Return the (x, y) coordinate for the center point of the cell that contains the specified text.  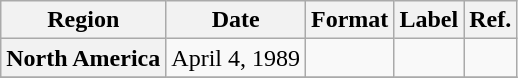
North America (84, 58)
April 4, 1989 (236, 58)
Label (429, 20)
Format (350, 20)
Ref. (490, 20)
Region (84, 20)
Date (236, 20)
